Capture the cell that displays the provided text and extract its [X, Y] central coordinate. 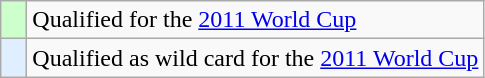
Qualified as wild card for the 2011 World Cup [256, 58]
Qualified for the 2011 World Cup [256, 20]
